Capture the cell that displays the provided text and extract its [x, y] central coordinate. 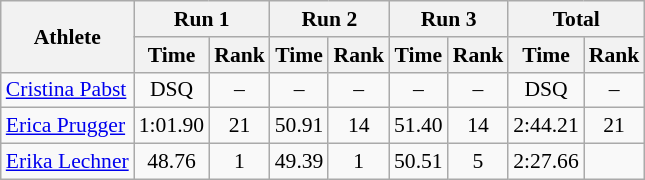
Erica Prugger [68, 126]
51.40 [418, 126]
1:01.90 [172, 126]
50.51 [418, 162]
Run 1 [202, 19]
2:27.66 [546, 162]
Run 2 [330, 19]
Erika Lechner [68, 162]
49.39 [300, 162]
48.76 [172, 162]
Cristina Pabst [68, 90]
5 [478, 162]
Athlete [68, 36]
Total [576, 19]
50.91 [300, 126]
2:44.21 [546, 126]
Run 3 [448, 19]
